Capture the cell that displays the provided text and extract its [X, Y] central coordinate. 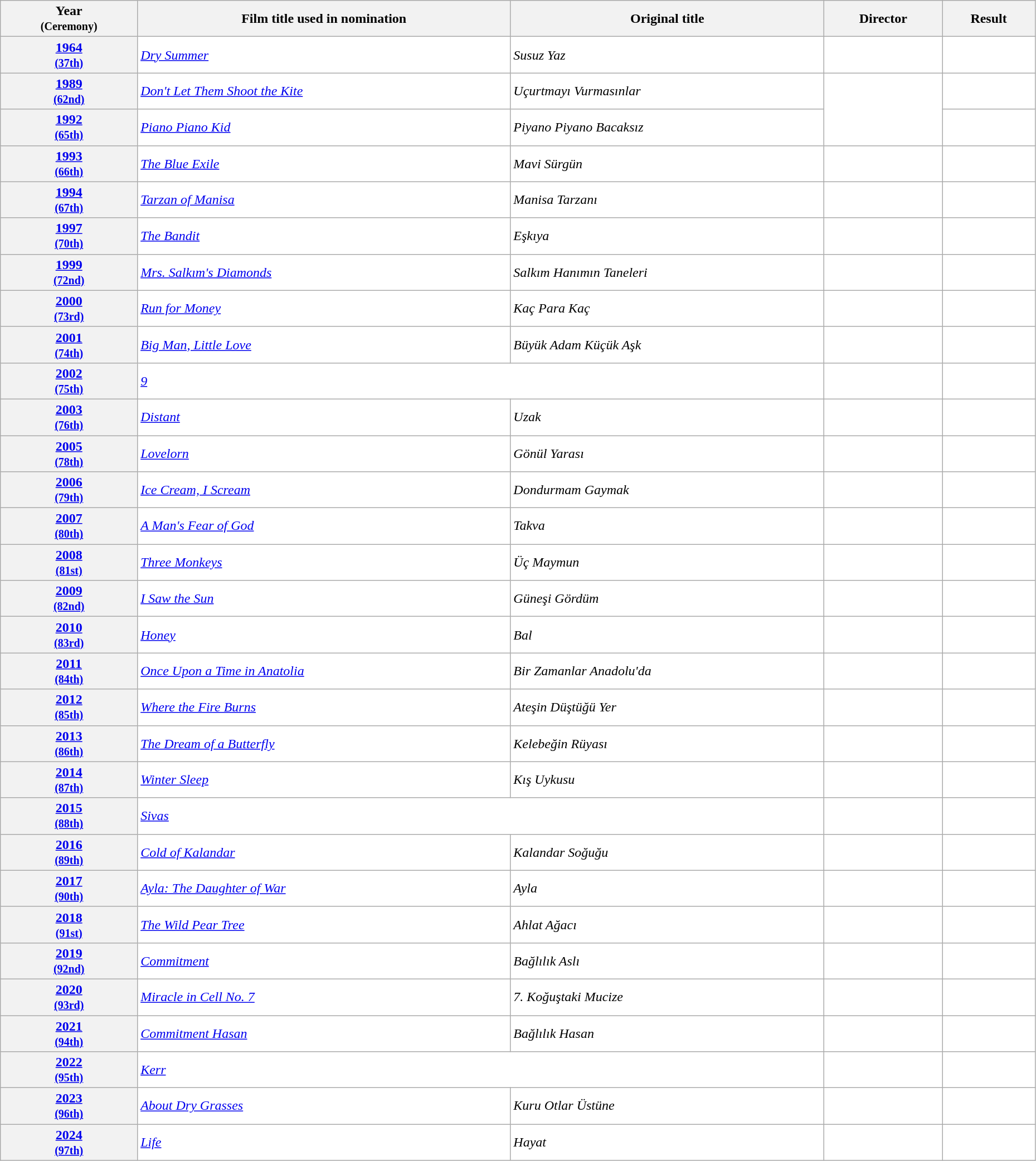
2011(84th) [69, 671]
Salkım Hanımın Taneleri [668, 272]
Big Man, Little Love [324, 344]
2001(74th) [69, 344]
About Dry Grasses [324, 1106]
Don't Let Them Shoot the Kite [324, 91]
The Blue Exile [324, 164]
Film title used in nomination [324, 19]
The Bandit [324, 236]
Kalandar Soğuğu [668, 852]
Miracle in Cell No. 7 [324, 997]
Bir Zamanlar Anadolu'da [668, 671]
Uzak [668, 417]
1993(66th) [69, 164]
2006(79th) [69, 490]
Kuru Otlar Üstüne [668, 1106]
Bal [668, 635]
Mavi Sürgün [668, 164]
Piano Piano Kid [324, 127]
1994(67th) [69, 199]
Ahlat Ağacı [668, 925]
2020(93rd) [69, 997]
2008(81st) [69, 563]
2017(90th) [69, 888]
Three Monkeys [324, 563]
Kerr [481, 1070]
Year(Ceremony) [69, 19]
Susuz Yaz [668, 55]
Hayat [668, 1142]
2018(91st) [69, 925]
Run for Money [324, 309]
2012(85th) [69, 708]
Winter Sleep [324, 780]
The Dream of a Butterfly [324, 743]
2015(88th) [69, 816]
2023(96th) [69, 1106]
2021(94th) [69, 1033]
2019(92nd) [69, 960]
Kaç Para Kaç [668, 309]
Bağlılık Hasan [668, 1033]
Manisa Tarzanı [668, 199]
Original title [668, 19]
1997(70th) [69, 236]
Commitment [324, 960]
Director [883, 19]
Ice Cream, I Scream [324, 490]
Cold of Kalandar [324, 852]
Honey [324, 635]
Ayla: The Daughter of War [324, 888]
2007(80th) [69, 526]
The Wild Pear Tree [324, 925]
Mrs. Salkım's Diamonds [324, 272]
2010(83rd) [69, 635]
Tarzan of Manisa [324, 199]
Piyano Piyano Bacaksız [668, 127]
Once Upon a Time in Anatolia [324, 671]
A Man's Fear of God [324, 526]
2000(73rd) [69, 309]
2024(97th) [69, 1142]
2005(78th) [69, 453]
Güneşi Gördüm [668, 598]
Lovelorn [324, 453]
Büyük Adam Küçük Aşk [668, 344]
Commitment Hasan [324, 1033]
Kelebeğin Rüyası [668, 743]
2016(89th) [69, 852]
Ayla [668, 888]
2014(87th) [69, 780]
1964(37th) [69, 55]
Dondurmam Gaymak [668, 490]
Kış Uykusu [668, 780]
Uçurtmayı Vurmasınlar [668, 91]
Life [324, 1142]
Dry Summer [324, 55]
9 [481, 381]
7. Koğuştaki Mucize [668, 997]
Üç Maymun [668, 563]
Sivas [481, 816]
Ateşin Düştüğü Yer [668, 708]
1992(65th) [69, 127]
2002(75th) [69, 381]
Takva [668, 526]
2022(95th) [69, 1070]
Eşkıya [668, 236]
Result [989, 19]
1999(72nd) [69, 272]
1989(62nd) [69, 91]
2003(76th) [69, 417]
Distant [324, 417]
I Saw the Sun [324, 598]
Bağlılık Aslı [668, 960]
2013(86th) [69, 743]
Where the Fire Burns [324, 708]
Gönül Yarası [668, 453]
2009(82nd) [69, 598]
